Capture the cell that displays the provided text and extract its [X, Y] central coordinate. 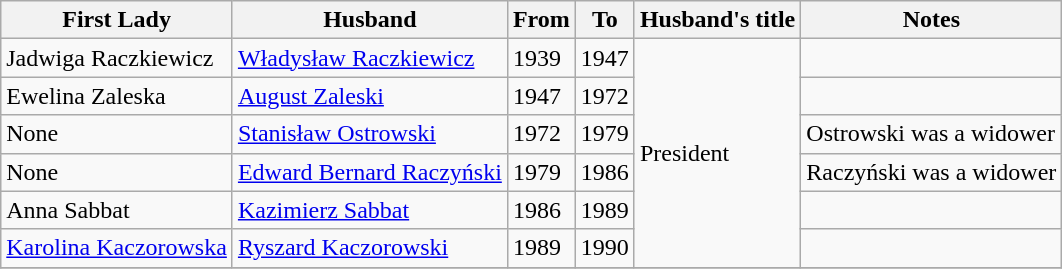
To [604, 20]
Ewelina Zaleska [117, 96]
Anna Sabbat [117, 210]
Karolina Kaczorowska [117, 248]
First Lady [117, 20]
1990 [604, 248]
From [541, 20]
Edward Bernard Raczyński [370, 172]
Władysław Raczkiewicz [370, 58]
Husband's title [717, 20]
1939 [541, 58]
Jadwiga Raczkiewicz [117, 58]
Husband [370, 20]
President [717, 153]
Ostrowski was a widower [932, 134]
August Zaleski [370, 96]
Raczyński was a widower [932, 172]
Ryszard Kaczorowski [370, 248]
Notes [932, 20]
Kazimierz Sabbat [370, 210]
Stanisław Ostrowski [370, 134]
